Provide the (x, y) coordinate of the cell's center where the given text is located.  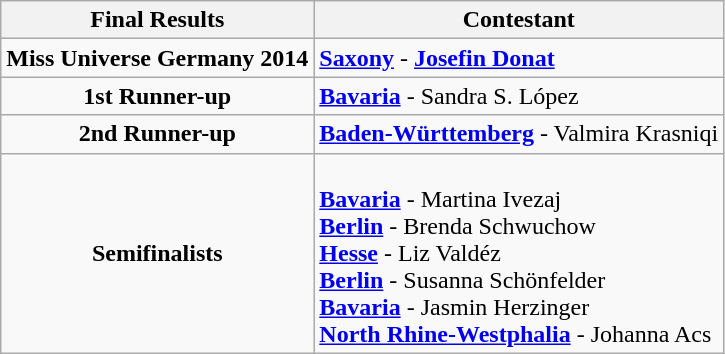
2nd Runner-up (158, 134)
Bavaria - Sandra S. López (519, 96)
1st Runner-up (158, 96)
Miss Universe Germany 2014 (158, 58)
Baden-Württemberg - Valmira Krasniqi (519, 134)
Final Results (158, 20)
Semifinalists (158, 253)
Contestant (519, 20)
Saxony - Josefin Donat (519, 58)
